For the text-containing cell, return its midpoint in (X, Y) coordinate format. 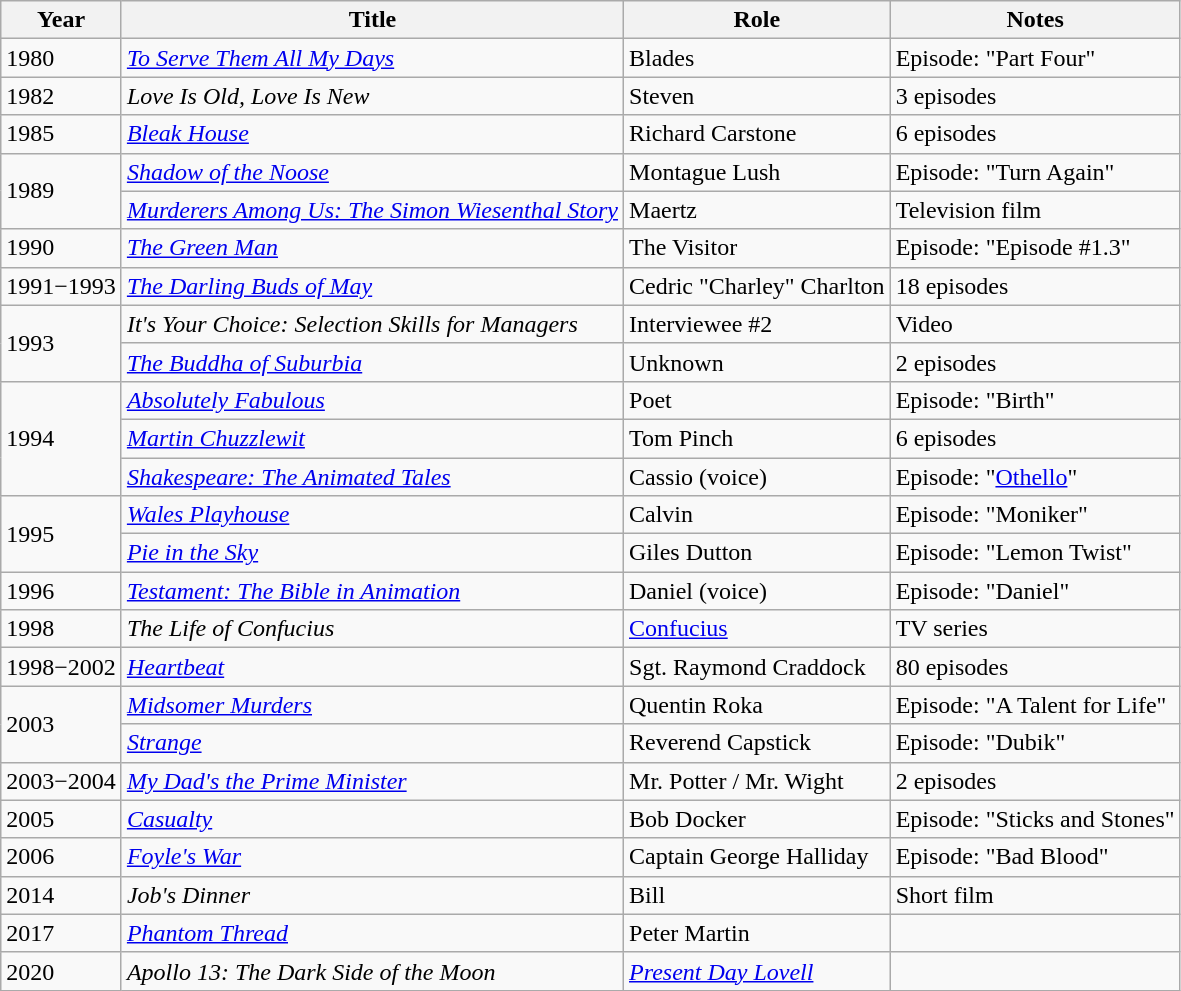
Reverend Capstick (758, 743)
Quentin Roka (758, 705)
Daniel (voice) (758, 591)
1980 (62, 58)
Martin Chuzzlewit (372, 438)
Bill (758, 895)
1998−2002 (62, 667)
Episode: "Dubik" (1035, 743)
1991−1993 (62, 286)
18 episodes (1035, 286)
Wales Playhouse (372, 515)
Unknown (758, 362)
Poet (758, 400)
Role (758, 20)
Episode: "A Talent for Life" (1035, 705)
2020 (62, 971)
1998 (62, 629)
Peter Martin (758, 933)
Montague Lush (758, 172)
Steven (758, 96)
Richard Carstone (758, 134)
Giles Dutton (758, 553)
Episode: "Turn Again" (1035, 172)
Bleak House (372, 134)
Short film (1035, 895)
Pie in the Sky (372, 553)
1995 (62, 534)
80 episodes (1035, 667)
1985 (62, 134)
2006 (62, 857)
Bob Docker (758, 819)
Episode: "Bad Blood" (1035, 857)
My Dad's the Prime Minister (372, 781)
Cassio (voice) (758, 477)
2005 (62, 819)
TV series (1035, 629)
The Life of Confucius (372, 629)
It's Your Choice: Selection Skills for Managers (372, 324)
Casualty (372, 819)
1993 (62, 343)
Apollo 13: The Dark Side of the Moon (372, 971)
Job's Dinner (372, 895)
Present Day Lovell (758, 971)
1989 (62, 191)
Phantom Thread (372, 933)
Episode: "Daniel" (1035, 591)
Notes (1035, 20)
Episode: "Othello" (1035, 477)
2017 (62, 933)
The Darling Buds of May (372, 286)
Midsomer Murders (372, 705)
Heartbeat (372, 667)
Absolutely Fabulous (372, 400)
Title (372, 20)
Episode: "Lemon Twist" (1035, 553)
Episode: "Moniker" (1035, 515)
Episode: "Episode #1.3" (1035, 248)
Shadow of the Noose (372, 172)
Foyle's War (372, 857)
Episode: "Birth" (1035, 400)
3 episodes (1035, 96)
Testament: The Bible in Animation (372, 591)
Tom Pinch (758, 438)
Cedric "Charley" Charlton (758, 286)
The Buddha of Suburbia (372, 362)
1990 (62, 248)
Television film (1035, 210)
Blades (758, 58)
Mr. Potter / Mr. Wight (758, 781)
Love Is Old, Love Is New (372, 96)
2014 (62, 895)
1996 (62, 591)
Murderers Among Us: The Simon Wiesenthal Story (372, 210)
Year (62, 20)
Sgt. Raymond Craddock (758, 667)
Confucius (758, 629)
1982 (62, 96)
To Serve Them All My Days (372, 58)
1994 (62, 438)
Interviewee #2 (758, 324)
Shakespeare: The Animated Tales (372, 477)
Strange (372, 743)
Video (1035, 324)
Captain George Halliday (758, 857)
2003 (62, 724)
Maertz (758, 210)
2003−2004 (62, 781)
The Visitor (758, 248)
Episode: "Sticks and Stones" (1035, 819)
Episode: "Part Four" (1035, 58)
The Green Man (372, 248)
Calvin (758, 515)
